Find where the given text appears and provide that cell's center as (x, y) coordinate. 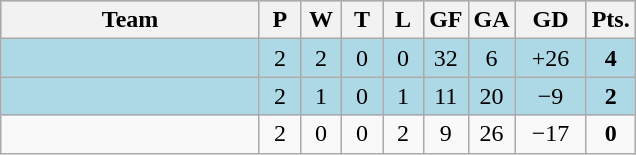
P (280, 20)
4 (610, 58)
L (404, 20)
−9 (550, 96)
GA (492, 20)
32 (446, 58)
GD (550, 20)
Pts. (610, 20)
9 (446, 134)
20 (492, 96)
26 (492, 134)
Team (130, 20)
W (320, 20)
11 (446, 96)
−17 (550, 134)
+26 (550, 58)
GF (446, 20)
T (362, 20)
6 (492, 58)
